Identify which cell holds the provided text, then report its [X, Y] central coordinate. 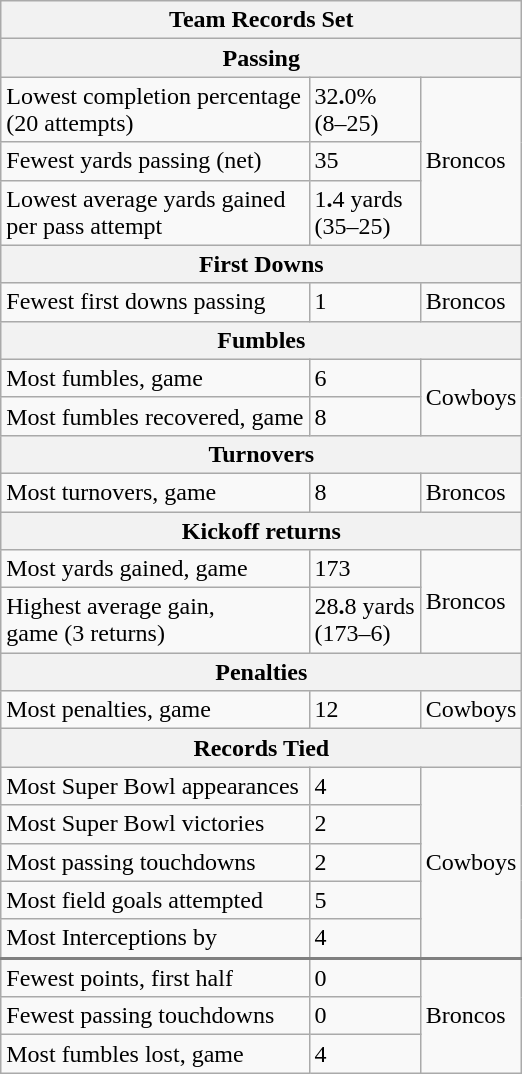
Most field goals attempted [155, 900]
Fewest passing touchdowns [155, 1016]
28.8 yards (173–6) [364, 620]
Lowest completion percentage(20 attempts) [155, 110]
Most penalties, game [155, 710]
Records Tied [262, 748]
173 [364, 569]
Most yards gained, game [155, 569]
Most Interceptions by [155, 938]
Most fumbles lost, game [155, 1054]
Fewest points, first half [155, 978]
Passing [262, 58]
Penalties [262, 672]
Most passing touchdowns [155, 862]
5 [364, 900]
First Downs [262, 264]
6 [364, 378]
12 [364, 710]
Most fumbles, game [155, 378]
Highest average gain, game (3 returns) [155, 620]
Lowest average yards gained per pass attempt [155, 212]
1 [364, 302]
35 [364, 161]
Most Super Bowl victories [155, 824]
Fewest yards passing (net) [155, 161]
Fewest first downs passing [155, 302]
Most turnovers, game [155, 492]
Kickoff returns [262, 531]
Turnovers [262, 454]
Most Super Bowl appearances [155, 786]
Team Records Set [262, 20]
Most fumbles recovered, game [155, 416]
32.0%(8–25) [364, 110]
1.4 yards(35–25) [364, 212]
Fumbles [262, 340]
